Search for the cell housing the specified text and yield its [X, Y] center coordinate. 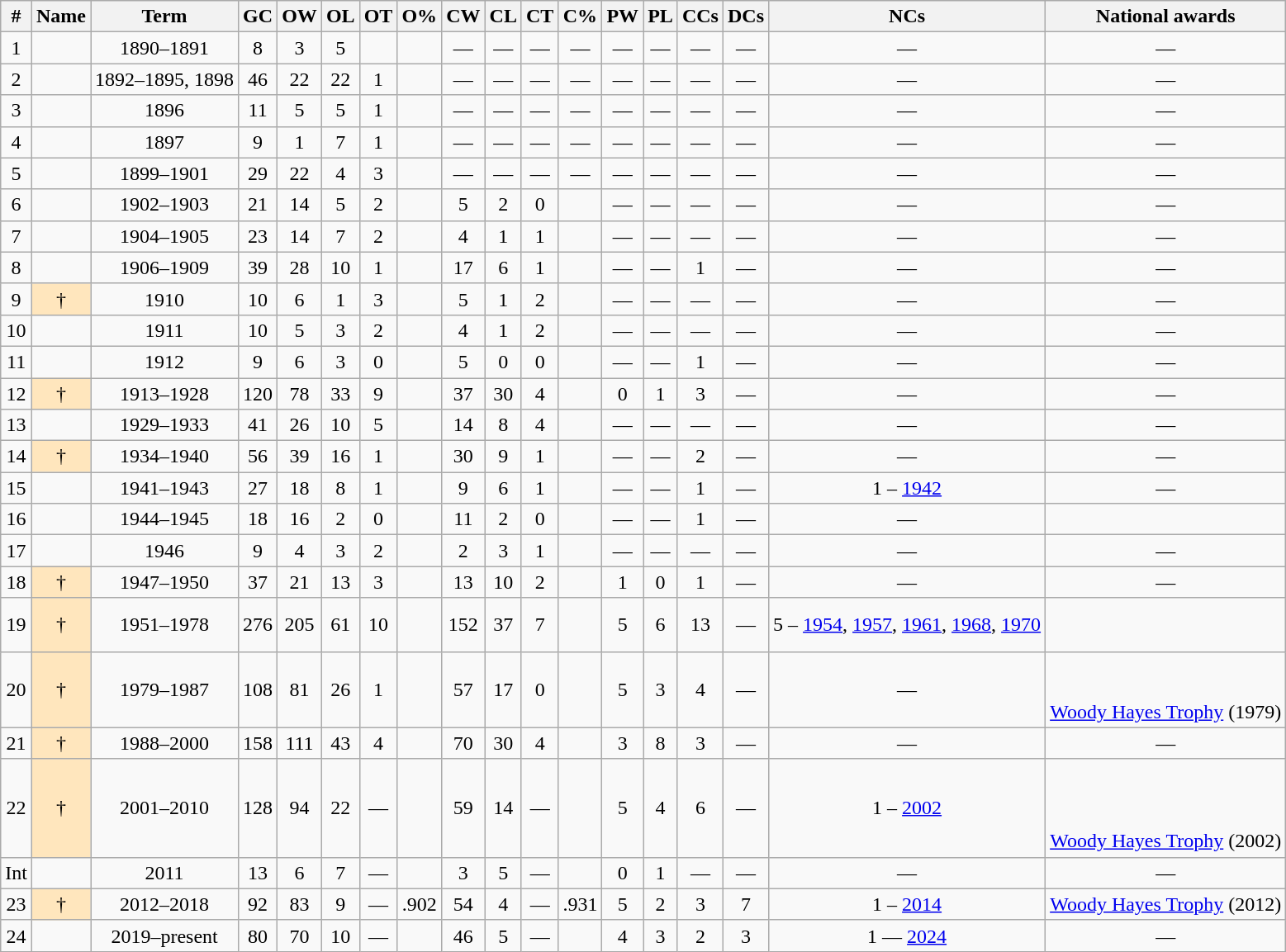
276 [258, 624]
OW [300, 17]
2012–2018 [165, 904]
1913–1928 [165, 394]
80 [258, 935]
CT [539, 17]
57 [463, 689]
1929–1933 [165, 425]
PL [661, 17]
5 – 1954, 1957, 1961, 1968, 1970 [907, 624]
128 [258, 808]
# [17, 17]
43 [340, 743]
1890–1891 [165, 48]
O% [420, 17]
Woody Hayes Trophy (2002) [1166, 808]
1934–1940 [165, 457]
.902 [420, 904]
C% [580, 17]
1906–1909 [165, 268]
1946 [165, 551]
28 [300, 268]
54 [463, 904]
12 [17, 394]
78 [300, 394]
1979–1987 [165, 689]
15 [17, 488]
33 [340, 394]
2001–2010 [165, 808]
2011 [165, 873]
27 [258, 488]
1896 [165, 111]
56 [258, 457]
Woody Hayes Trophy (1979) [1166, 689]
1904–1905 [165, 236]
19 [17, 624]
81 [300, 689]
1892–1895, 1898 [165, 79]
41 [258, 425]
1897 [165, 142]
20 [17, 689]
158 [258, 743]
Term [165, 17]
1910 [165, 299]
59 [463, 808]
1 – 1942 [907, 488]
1941–1943 [165, 488]
1 – 2014 [907, 904]
1911 [165, 330]
1944–1945 [165, 519]
83 [300, 904]
GC [258, 17]
111 [300, 743]
PW [623, 17]
DCs [745, 17]
205 [300, 624]
National awards [1166, 17]
OL [340, 17]
1902–1903 [165, 205]
Woody Hayes Trophy (2012) [1166, 904]
CL [503, 17]
61 [340, 624]
1 – 2002 [907, 808]
OT [378, 17]
1 — 2024 [907, 935]
.931 [580, 904]
1947–1950 [165, 582]
94 [300, 808]
152 [463, 624]
Name [61, 17]
1951–1978 [165, 624]
Int [17, 873]
29 [258, 173]
CCs [700, 17]
108 [258, 689]
1899–1901 [165, 173]
120 [258, 394]
NCs [907, 17]
CW [463, 17]
2019–present [165, 935]
92 [258, 904]
1912 [165, 362]
1988–2000 [165, 743]
24 [17, 935]
